Scan for the cell matching the given text and deliver its [x, y] coordinate at center. 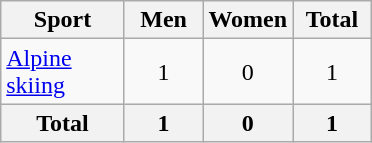
Men [164, 20]
Women [248, 20]
Alpine skiing [63, 72]
Sport [63, 20]
